Locate the cell with the specified text and output its [X, Y] center coordinate. 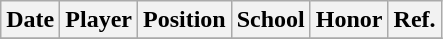
Date [30, 20]
Honor [349, 20]
Ref. [414, 20]
School [270, 20]
Player [99, 20]
Position [184, 20]
